Extract the (X, Y) coordinate from the center of the cell holding the provided text.  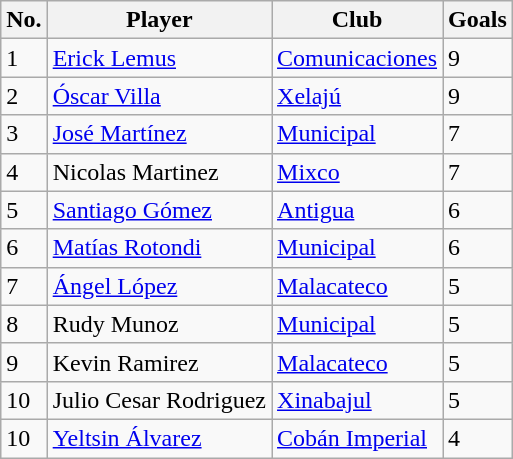
Matías Rotondi (159, 248)
8 (24, 324)
Xinabajul (358, 400)
Antigua (358, 210)
Rudy Munoz (159, 324)
3 (24, 134)
Cobán Imperial (358, 438)
Goals (478, 20)
No. (24, 20)
Nicolas Martinez (159, 172)
Yeltsin Álvarez (159, 438)
Xelajú (358, 96)
Comunicaciones (358, 58)
1 (24, 58)
Erick Lemus (159, 58)
Ángel López (159, 286)
2 (24, 96)
Julio Cesar Rodriguez (159, 400)
José Martínez (159, 134)
Kevin Ramirez (159, 362)
Óscar Villa (159, 96)
Player (159, 20)
Mixco (358, 172)
Santiago Gómez (159, 210)
Club (358, 20)
